Extract the [x, y] coordinate from the center of the cell holding the provided text.  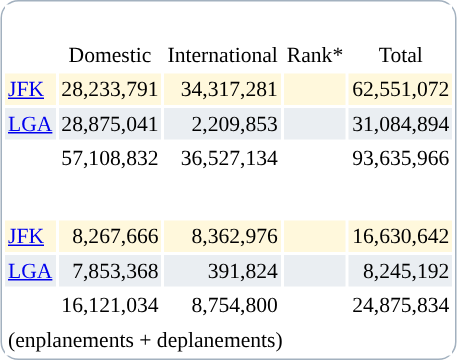
8,267,666 [110, 236]
93,635,966 [400, 158]
8,245,192 [400, 271]
(enplanements + deplanements) [228, 340]
28,875,041 [110, 124]
391,824 [223, 271]
2,209,853 [223, 124]
Rank* [315, 55]
57,108,832 [110, 158]
16,630,642 [400, 236]
7,853,368 [110, 271]
24,875,834 [400, 306]
8,754,800 [223, 306]
International [223, 55]
34,317,281 [223, 90]
Total [400, 55]
31,084,894 [400, 124]
36,527,134 [223, 158]
16,121,034 [110, 306]
62,551,072 [400, 90]
8,362,976 [223, 236]
Domestic [110, 55]
28,233,791 [110, 90]
